Find where the given text appears and provide that cell's center as [X, Y] coordinate. 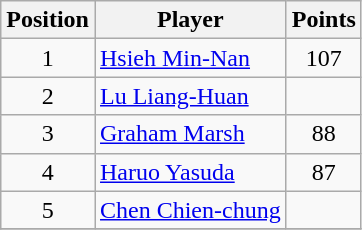
2 [48, 96]
88 [324, 134]
Hsieh Min-Nan [190, 58]
Lu Liang-Huan [190, 96]
107 [324, 58]
Points [324, 20]
Position [48, 20]
4 [48, 172]
1 [48, 58]
87 [324, 172]
Player [190, 20]
5 [48, 210]
3 [48, 134]
Haruo Yasuda [190, 172]
Chen Chien-chung [190, 210]
Graham Marsh [190, 134]
